Capture the cell that displays the provided text and extract its [X, Y] central coordinate. 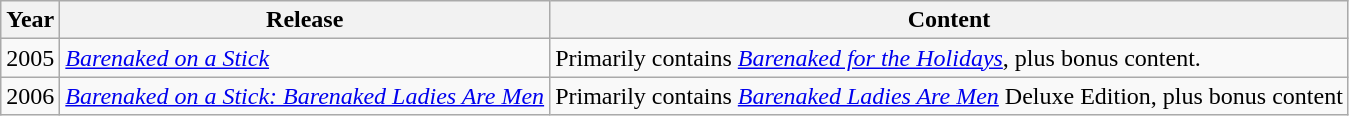
Barenaked on a Stick: Barenaked Ladies Are Men [305, 96]
Primarily contains Barenaked Ladies Are Men Deluxe Edition, plus bonus content [950, 96]
Primarily contains Barenaked for the Holidays, plus bonus content. [950, 58]
Release [305, 20]
Content [950, 20]
Year [30, 20]
2006 [30, 96]
Barenaked on a Stick [305, 58]
2005 [30, 58]
